Capture the cell that displays the provided text and extract its [X, Y] central coordinate. 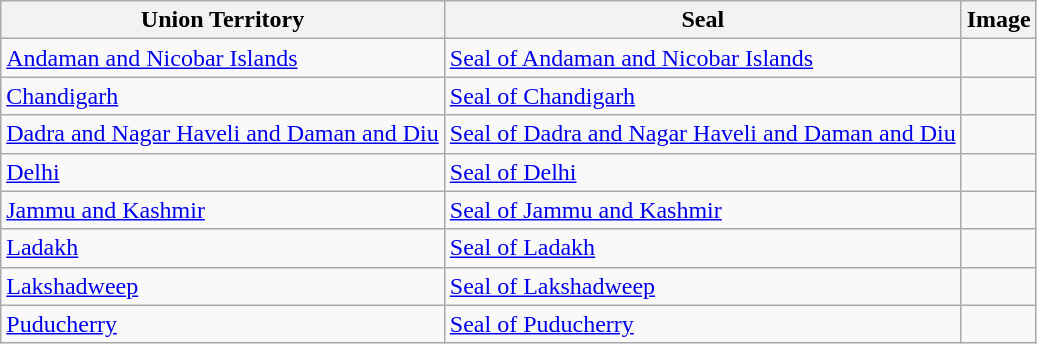
Seal of Puducherry [702, 324]
Seal [702, 20]
Andaman and Nicobar Islands [223, 58]
Seal of Jammu and Kashmir [702, 210]
Lakshadweep [223, 286]
Chandigarh [223, 96]
Seal of Chandigarh [702, 96]
Ladakh [223, 248]
Dadra and Nagar Haveli and Daman and Diu [223, 134]
Image [998, 20]
Seal of Dadra and Nagar Haveli and Daman and Diu [702, 134]
Union Territory [223, 20]
Seal of Lakshadweep [702, 286]
Puducherry [223, 324]
Seal of Delhi [702, 172]
Seal of Ladakh [702, 248]
Delhi [223, 172]
Jammu and Kashmir [223, 210]
Seal of Andaman and Nicobar Islands [702, 58]
